Extract the [X, Y] coordinate from the center of the cell holding the provided text.  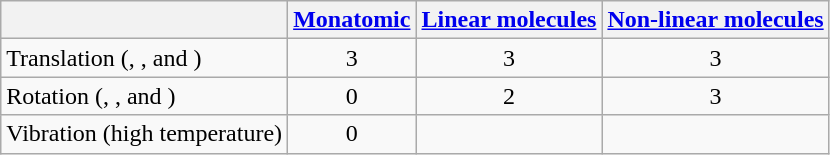
Monatomic [352, 20]
Vibration (high temperature) [144, 134]
Rotation (, , and ) [144, 96]
2 [509, 96]
Translation (, , and ) [144, 58]
Linear molecules [509, 20]
Non-linear molecules [716, 20]
